Capture the cell that displays the provided text and extract its (x, y) central coordinate. 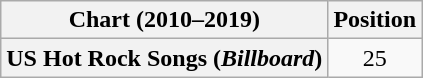
Chart (2010–2019) (164, 20)
25 (375, 58)
US Hot Rock Songs (Billboard) (164, 58)
Position (375, 20)
